For the text-containing cell, return its midpoint in (X, Y) coordinate format. 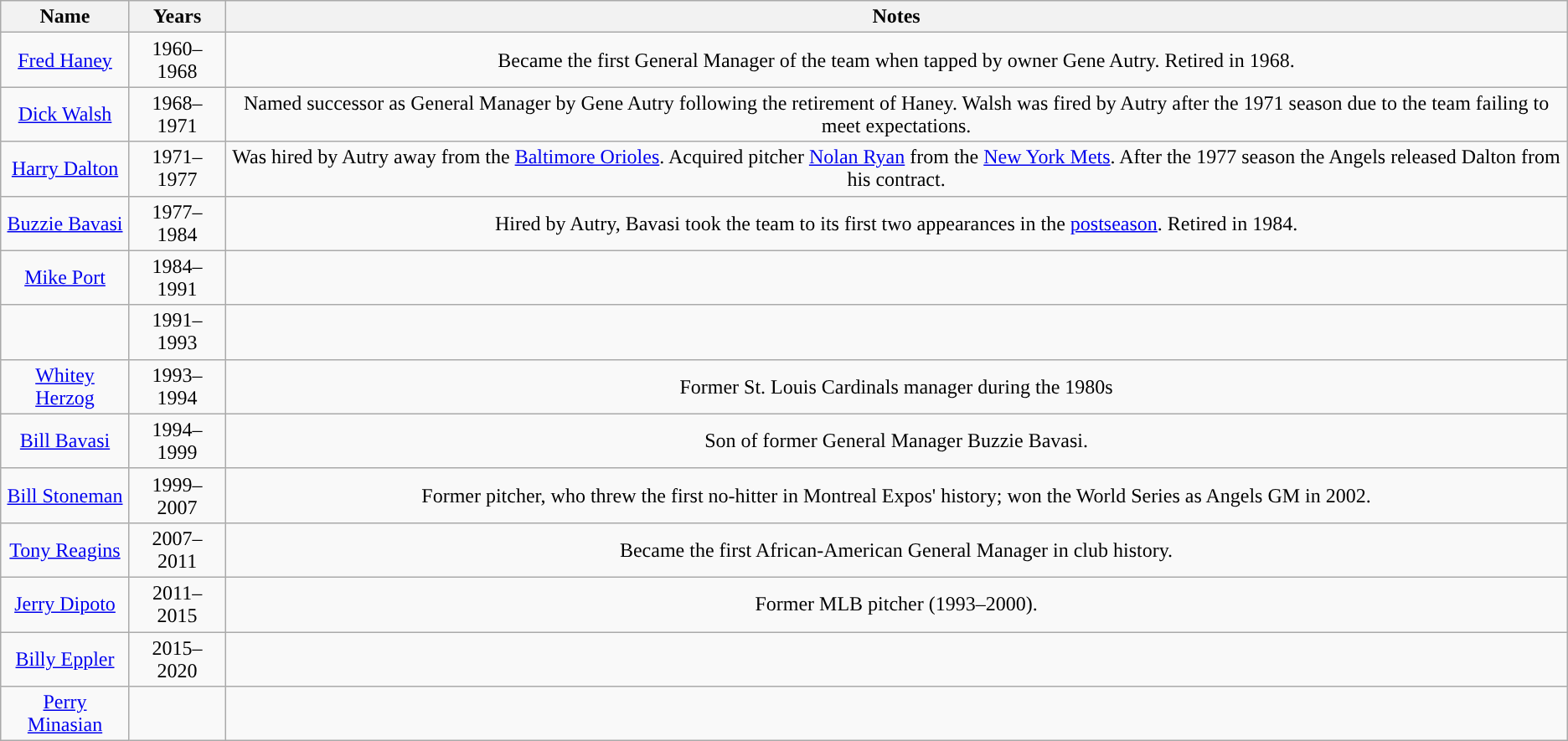
1994–1999 (178, 440)
Years (178, 17)
1993–1994 (178, 387)
Fred Haney (65, 60)
Hired by Autry, Bavasi took the team to its first two appearances in the postseason. Retired in 1984. (896, 223)
1984–1991 (178, 278)
Bill Bavasi (65, 440)
Buzzie Bavasi (65, 223)
Name (65, 17)
Jerry Dipoto (65, 605)
Former MLB pitcher (1993–2000). (896, 605)
Tony Reagins (65, 549)
Became the first African-American General Manager in club history. (896, 549)
Became the first General Manager of the team when tapped by owner Gene Autry. Retired in 1968. (896, 60)
Son of former General Manager Buzzie Bavasi. (896, 440)
Dick Walsh (65, 114)
Whitey Herzog (65, 387)
Billy Eppler (65, 658)
Mike Port (65, 278)
Harry Dalton (65, 169)
Former St. Louis Cardinals manager during the 1980s (896, 387)
1991–1993 (178, 332)
1999–2007 (178, 496)
Perry Minasian (65, 713)
1971–1977 (178, 169)
2007–2011 (178, 549)
1977–1984 (178, 223)
Bill Stoneman (65, 496)
2015–2020 (178, 658)
2011–2015 (178, 605)
Former pitcher, who threw the first no-hitter in Montreal Expos' history; won the World Series as Angels GM in 2002. (896, 496)
Notes (896, 17)
1968–1971 (178, 114)
1960–1968 (178, 60)
